Return (X, Y) of the center of cell containing provided text 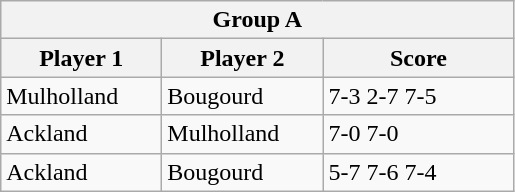
5-7 7-6 7-4 (418, 172)
7-3 2-7 7-5 (418, 96)
7-0 7-0 (418, 134)
Player 1 (82, 58)
Group A (258, 20)
Player 2 (242, 58)
Score (418, 58)
